For the text-containing cell, return its midpoint in [x, y] coordinate format. 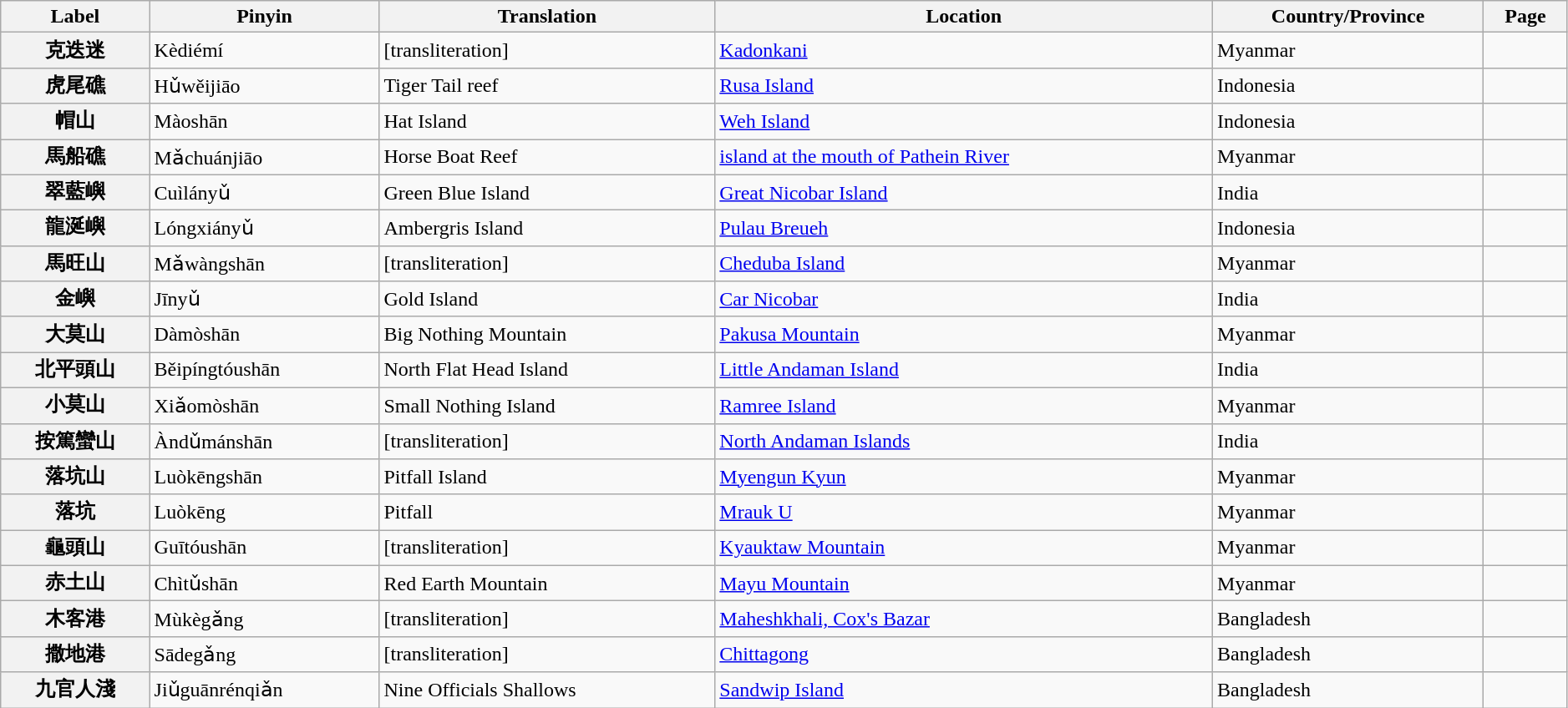
Hat Island [547, 122]
撒地港 [75, 655]
Weh Island [964, 122]
Gold Island [547, 299]
Mǎwàngshān [264, 264]
Kyauktaw Mountain [964, 548]
馬旺山 [75, 264]
Car Nicobar [964, 299]
Xiǎomòshān [264, 406]
Lóngxiányǔ [264, 229]
小莫山 [75, 406]
按篤蠻山 [75, 441]
Tiger Tail reef [547, 85]
Country/Province [1348, 17]
Jiǔguānrénqiǎn [264, 690]
Sandwip Island [964, 690]
帽山 [75, 122]
金嶼 [75, 299]
Red Earth Mountain [547, 583]
Small Nothing Island [547, 406]
Chìtǔshān [264, 583]
North Flat Head Island [547, 371]
Mǎchuánjiāo [264, 157]
Luòkēngshān [264, 478]
Sādegǎng [264, 655]
Pakusa Mountain [964, 334]
大莫山 [75, 334]
Page [1525, 17]
Kèdiémí [264, 50]
Cheduba Island [964, 264]
Ambergris Island [547, 229]
木客港 [75, 619]
Àndǔmánshān [264, 441]
Cuìlányǔ [264, 192]
Mayu Mountain [964, 583]
赤土山 [75, 583]
Pinyin [264, 17]
Big Nothing Mountain [547, 334]
克迭迷 [75, 50]
island at the mouth of Pathein River [964, 157]
Myengun Kyun [964, 478]
馬船礁 [75, 157]
Rusa Island [964, 85]
Pitfall [547, 513]
Guītóushān [264, 548]
Běipíngtóushān [264, 371]
Horse Boat Reef [547, 157]
Jīnyǔ [264, 299]
Màoshān [264, 122]
Label [75, 17]
Translation [547, 17]
Ramree Island [964, 406]
Great Nicobar Island [964, 192]
Maheshkhali, Cox's Bazar [964, 619]
Chittagong [964, 655]
Kadonkani [964, 50]
龍涎嶼 [75, 229]
落坑 [75, 513]
Pulau Breueh [964, 229]
翠藍嶼 [75, 192]
Location [964, 17]
落坑山 [75, 478]
九官人淺 [75, 690]
Pitfall Island [547, 478]
Nine Officials Shallows [547, 690]
龜頭山 [75, 548]
虎尾礁 [75, 85]
Luòkēng [264, 513]
North Andaman Islands [964, 441]
Little Andaman Island [964, 371]
Mrauk U [964, 513]
Dàmòshān [264, 334]
Mùkègǎng [264, 619]
北平頭山 [75, 371]
Green Blue Island [547, 192]
Hǔwěijiāo [264, 85]
